Detect which cell encompasses the target text, then output its [x, y] center coordinate. 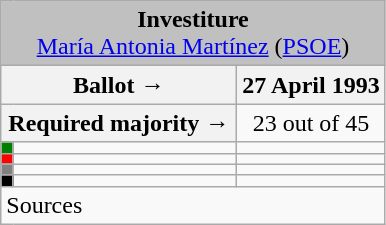
InvestitureMaría Antonia Martínez (PSOE) [193, 34]
23 out of 45 [311, 123]
Required majority → [119, 123]
27 April 1993 [311, 85]
Ballot → [119, 85]
Sources [193, 205]
